For the text-containing cell, return its midpoint in (X, Y) coordinate format. 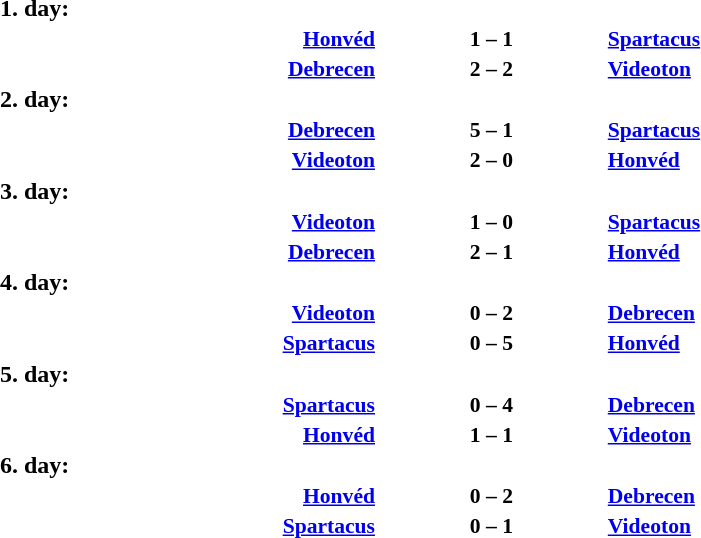
2 – 0 (492, 160)
5 – 1 (492, 130)
0 – 4 (492, 404)
0 – 5 (492, 343)
2 – 1 (492, 252)
1 – 0 (492, 222)
2 – 2 (492, 68)
